Output the (X, Y) coordinate of the center of the cell containing the given text.  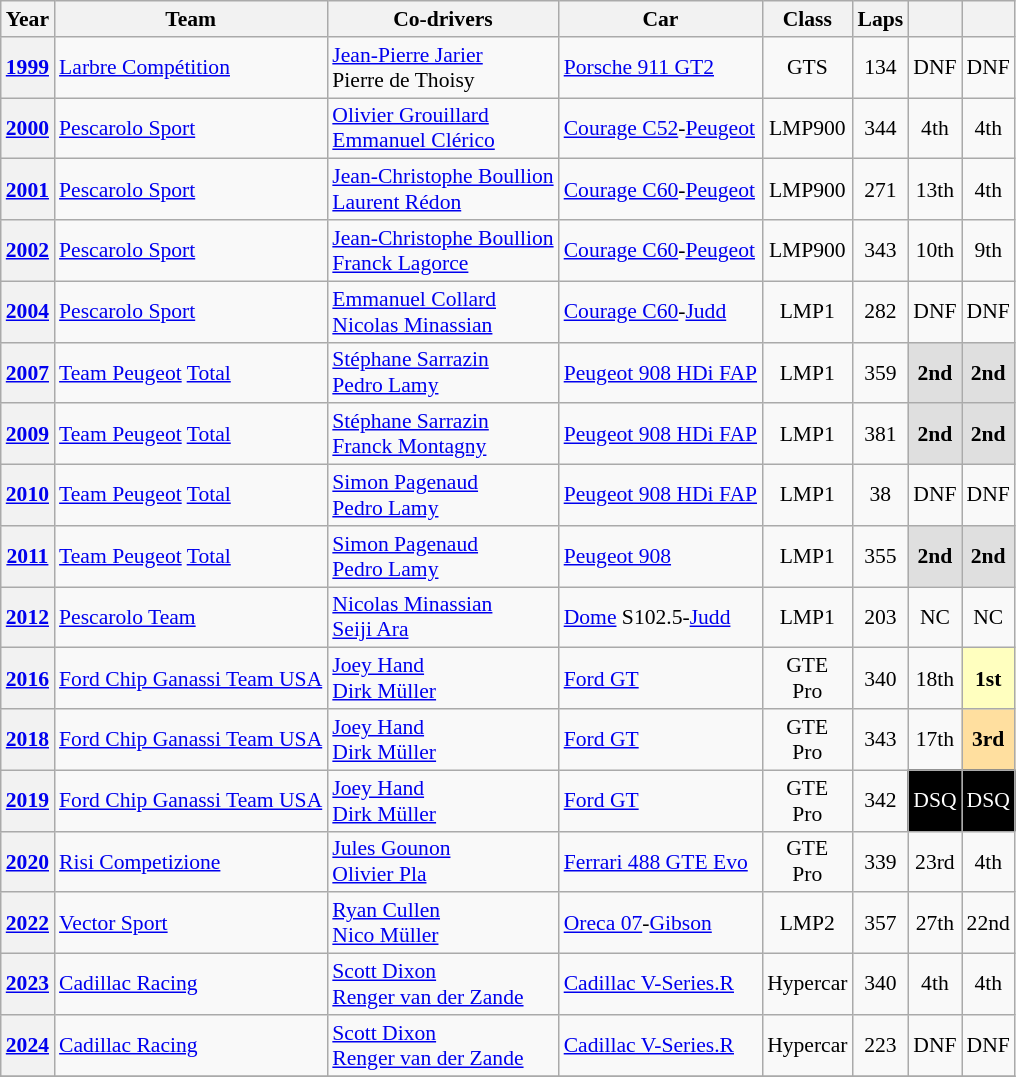
22nd (988, 924)
2023 (28, 984)
18th (934, 678)
2010 (28, 496)
Courage C52-Peugeot (660, 128)
Team (190, 19)
Pescarolo Team (190, 618)
10th (934, 250)
2001 (28, 190)
359 (880, 372)
339 (880, 862)
134 (880, 68)
2007 (28, 372)
Ferrari 488 GTE Evo (660, 862)
Jules Gounon Olivier Pla (442, 862)
1999 (28, 68)
2004 (28, 312)
27th (934, 924)
2024 (28, 1046)
2009 (28, 434)
Year (28, 19)
Laps (880, 19)
Stéphane Sarrazin Pedro Lamy (442, 372)
355 (880, 556)
2002 (28, 250)
344 (880, 128)
17th (934, 740)
Stéphane Sarrazin Franck Montagny (442, 434)
Jean-Christophe Boullion Franck Lagorce (442, 250)
3rd (988, 740)
LMP2 (807, 924)
1st (988, 678)
Emmanuel Collard Nicolas Minassian (442, 312)
Oreca 07-Gibson (660, 924)
2019 (28, 800)
13th (934, 190)
Class (807, 19)
Nicolas Minassian Seiji Ara (442, 618)
Olivier Grouillard Emmanuel Clérico (442, 128)
Porsche 911 GT2 (660, 68)
Larbre Compétition (190, 68)
Courage C60-Judd (660, 312)
2016 (28, 678)
Vector Sport (190, 924)
2012 (28, 618)
Dome S102.5-Judd (660, 618)
203 (880, 618)
357 (880, 924)
2000 (28, 128)
23rd (934, 862)
223 (880, 1046)
GTS (807, 68)
Peugeot 908 (660, 556)
271 (880, 190)
282 (880, 312)
9th (988, 250)
Jean-Pierre Jarier Pierre de Thoisy (442, 68)
Co-drivers (442, 19)
38 (880, 496)
2020 (28, 862)
Ryan Cullen Nico Müller (442, 924)
342 (880, 800)
Jean-Christophe Boullion Laurent Rédon (442, 190)
2022 (28, 924)
2011 (28, 556)
Car (660, 19)
381 (880, 434)
2018 (28, 740)
Risi Competizione (190, 862)
